Return the (X, Y) coordinate for the center point of the cell that contains the specified text.  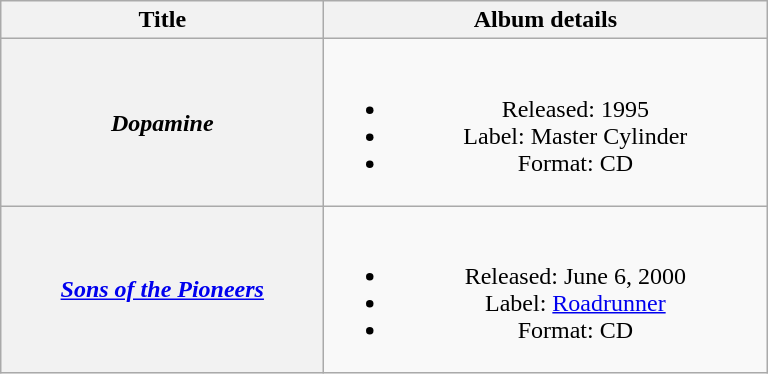
Dopamine (162, 122)
Album details (546, 20)
Released: June 6, 2000Label: RoadrunnerFormat: CD (546, 290)
Title (162, 20)
Released: 1995Label: Master CylinderFormat: CD (546, 122)
Sons of the Pioneers (162, 290)
